Determine the (X, Y) coordinate at the center of the cell enclosing the given text.  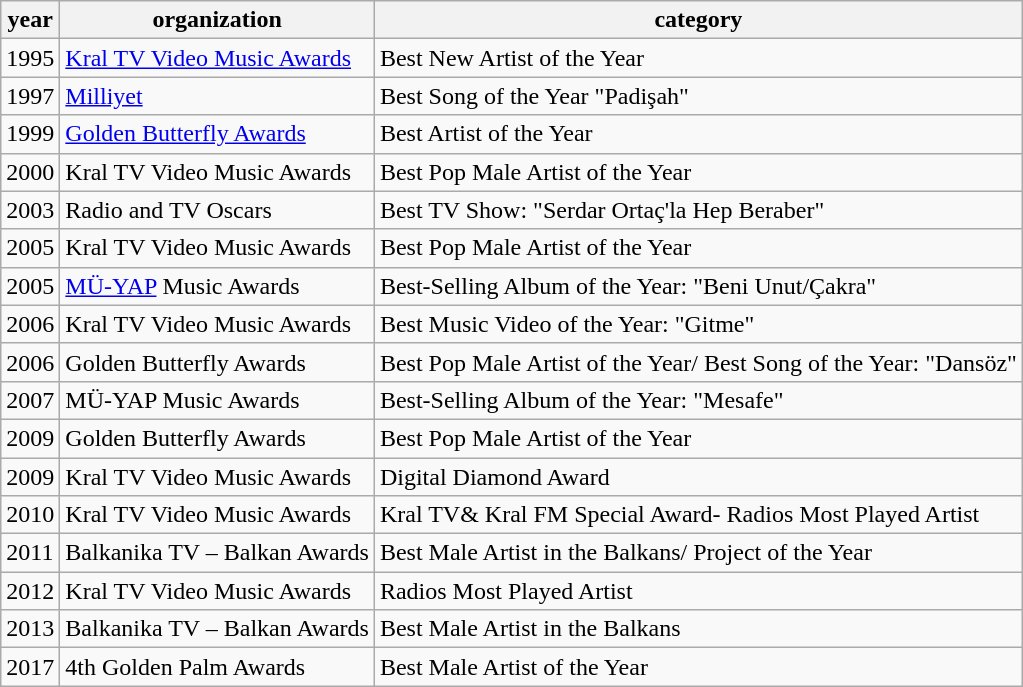
2003 (30, 210)
Radio and TV Oscars (218, 210)
2017 (30, 667)
Best Artist of the Year (698, 134)
Best New Artist of the Year (698, 58)
2013 (30, 629)
2011 (30, 553)
Best Male Artist in the Balkans/ Project of the Year (698, 553)
Best Male Artist in the Balkans (698, 629)
1997 (30, 96)
Best-Selling Album of the Year: "Mesafe" (698, 400)
4th Golden Palm Awards (218, 667)
Digital Diamond Award (698, 477)
Best Song of the Year "Padişah" (698, 96)
Milliyet (218, 96)
category (698, 20)
Kral TV& Kral FM Special Award- Radios Most Played Artist (698, 515)
2000 (30, 172)
year (30, 20)
1995 (30, 58)
Radios Most Played Artist (698, 591)
Best-Selling Album of the Year: "Beni Unut/Çakra" (698, 286)
organization (218, 20)
2010 (30, 515)
1999 (30, 134)
2007 (30, 400)
Best Music Video of the Year: "Gitme" (698, 324)
Best TV Show: "Serdar Ortaç'la Hep Beraber" (698, 210)
Best Male Artist of the Year (698, 667)
Best Pop Male Artist of the Year/ Best Song of the Year: "Dansöz" (698, 362)
2012 (30, 591)
